Output the (X, Y) coordinate of the center of the cell containing the given text.  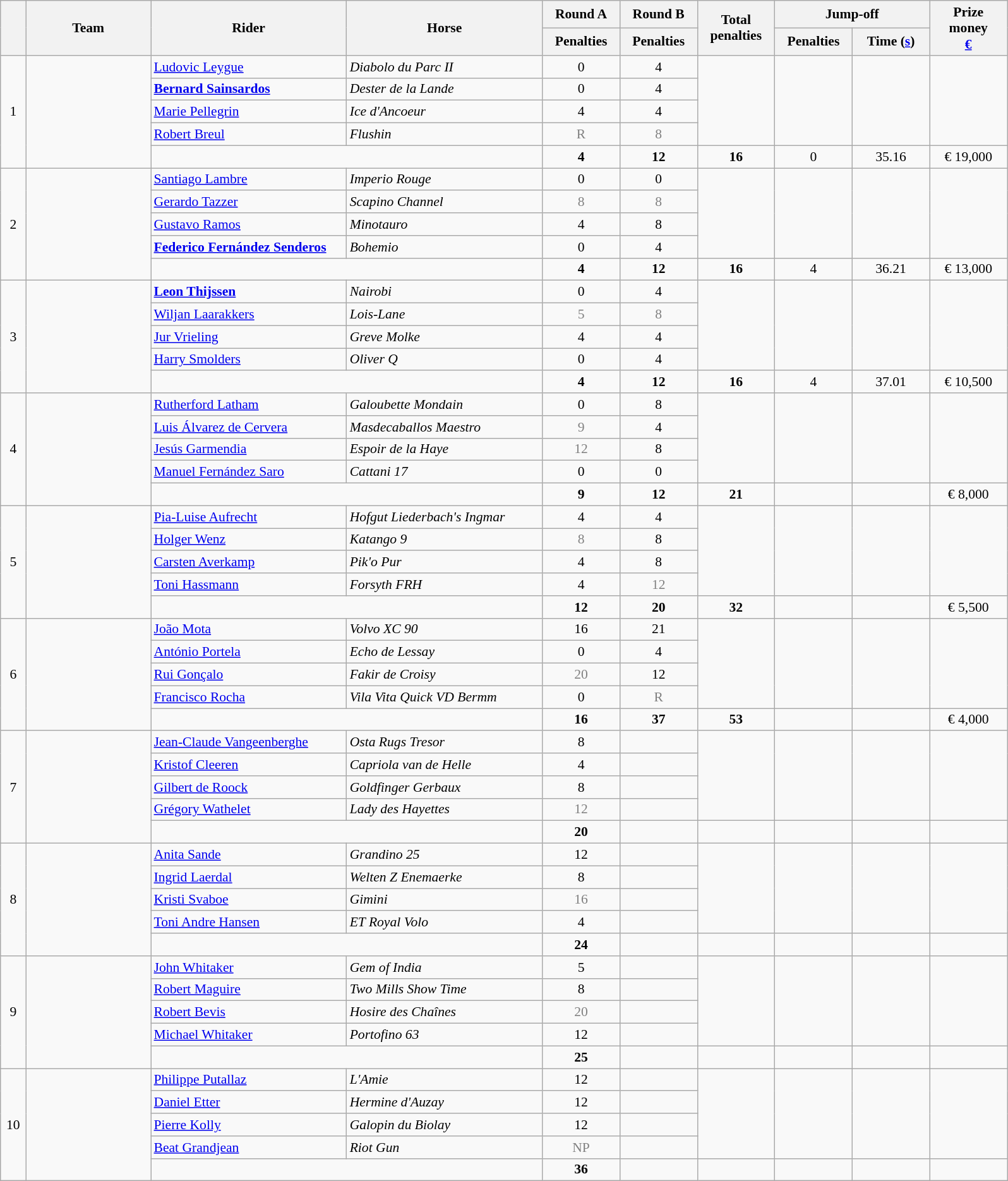
Gem of India (445, 967)
Lady des Hayettes (445, 809)
32 (736, 607)
Dester de la Lande (445, 89)
Forsyth FRH (445, 584)
Hosire des Chaînes (445, 1012)
Ludovic Leygue (248, 67)
Katango 9 (445, 540)
35.16 (891, 157)
2 (13, 224)
Portofino 63 (445, 1035)
Hermine d'Auzay (445, 1103)
1 (13, 112)
L'Amie (445, 1080)
Santiago Lambre (248, 179)
6 (13, 674)
Greve Molke (445, 337)
Gilbert de Roock (248, 787)
€ 5,500 (969, 607)
Gerardo Tazzer (248, 202)
Carsten Averkamp (248, 562)
Harry Smolders (248, 360)
António Portela (248, 652)
Rider (248, 28)
Luis Álvarez de Cervera (248, 427)
Holger Wenz (248, 540)
Goldfinger Gerbaux (445, 787)
Riot Gun (445, 1148)
Beat Grandjean (248, 1148)
Round A (581, 14)
Total penalties (736, 28)
€ 19,000 (969, 157)
37.01 (891, 382)
Ice d'Ancoeur (445, 112)
Galoubette Mondain (445, 404)
Scapino Channel (445, 202)
€ 13,000 (969, 269)
25 (581, 1057)
Osta Rugs Tresor (445, 742)
Anita Sande (248, 855)
10 (13, 1125)
Bernard Sainsardos (248, 89)
Galopin du Biolay (445, 1125)
Imperio Rouge (445, 179)
Round B (658, 14)
Echo de Lessay (445, 652)
ET Royal Volo (445, 923)
Jump-off (853, 14)
€ 10,500 (969, 382)
36.21 (891, 269)
Two Mills Show Time (445, 990)
€ 4,000 (969, 720)
Pik'o Pur (445, 562)
Oliver Q (445, 360)
Pia-Luise Aufrecht (248, 517)
Time (s) (891, 42)
Manuel Fernández Saro (248, 472)
Philippe Putallaz (248, 1080)
Robert Bevis (248, 1012)
Prize money€ (969, 28)
Wiljan Laarakkers (248, 315)
24 (581, 945)
Robert Breul (248, 135)
Marie Pellegrin (248, 112)
Grégory Wathelet (248, 809)
Hofgut Liederbach's Ingmar (445, 517)
Vila Vita Quick VD Bermm (445, 697)
Kristof Cleeren (248, 765)
Horse (445, 28)
Francisco Rocha (248, 697)
Fakir de Croisy (445, 675)
Daniel Etter (248, 1103)
36 (581, 1170)
Ingrid Laerdal (248, 877)
€ 8,000 (969, 495)
Rutherford Latham (248, 404)
Federico Fernández Senderos (248, 247)
Masdecaballos Maestro (445, 427)
Nairobi (445, 292)
NP (581, 1148)
Toni Andre Hansen (248, 923)
Gimini (445, 900)
Jean-Claude Vangeenberghe (248, 742)
Bohemio (445, 247)
Welten Z Enemaerke (445, 877)
Grandino 25 (445, 855)
Pierre Kolly (248, 1125)
Lois-Lane (445, 315)
Toni Hassmann (248, 584)
Volvo XC 90 (445, 629)
Team (88, 28)
7 (13, 787)
53 (736, 720)
Gustavo Ramos (248, 224)
Robert Maguire (248, 990)
3 (13, 337)
Rui Gonçalo (248, 675)
Capriola van de Helle (445, 765)
Jur Vrieling (248, 337)
Flushin (445, 135)
Cattani 17 (445, 472)
Kristi Svaboe (248, 900)
Espoir de la Haye (445, 449)
Michael Whitaker (248, 1035)
Minotauro (445, 224)
37 (658, 720)
João Mota (248, 629)
Leon Thijssen (248, 292)
Jesús Garmendia (248, 449)
Diabolo du Parc II (445, 67)
John Whitaker (248, 967)
